Identify which cell holds the provided text, then report its (x, y) central coordinate. 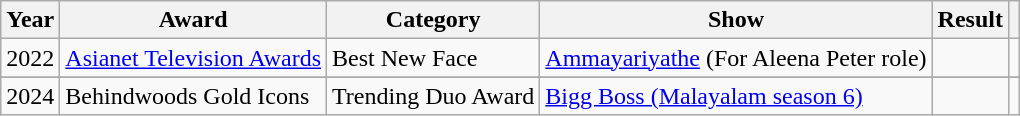
Best New Face (434, 58)
Show (736, 20)
Category (434, 20)
Asianet Television Awards (194, 58)
Result (970, 20)
2022 (30, 58)
Bigg Boss (Malayalam season 6) (736, 96)
2024 (30, 96)
Year (30, 20)
Trending Duo Award (434, 96)
Behindwoods Gold Icons (194, 96)
Ammayariyathe (For Aleena Peter role) (736, 58)
Award (194, 20)
